From the cell containing the given text, extract its center point as (X, Y) coordinate. 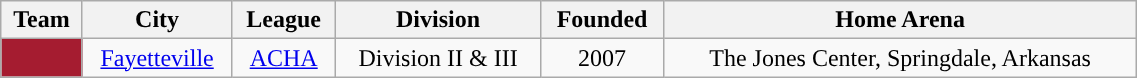
Team (42, 20)
Founded (602, 20)
Division (438, 20)
Home Arena (900, 20)
League (284, 20)
2007 (602, 58)
The Jones Center, Springdale, Arkansas (900, 58)
ACHA (284, 58)
City (157, 20)
Fayetteville (157, 58)
Division II & III (438, 58)
